From the cell containing the given text, extract its center point as [x, y] coordinate. 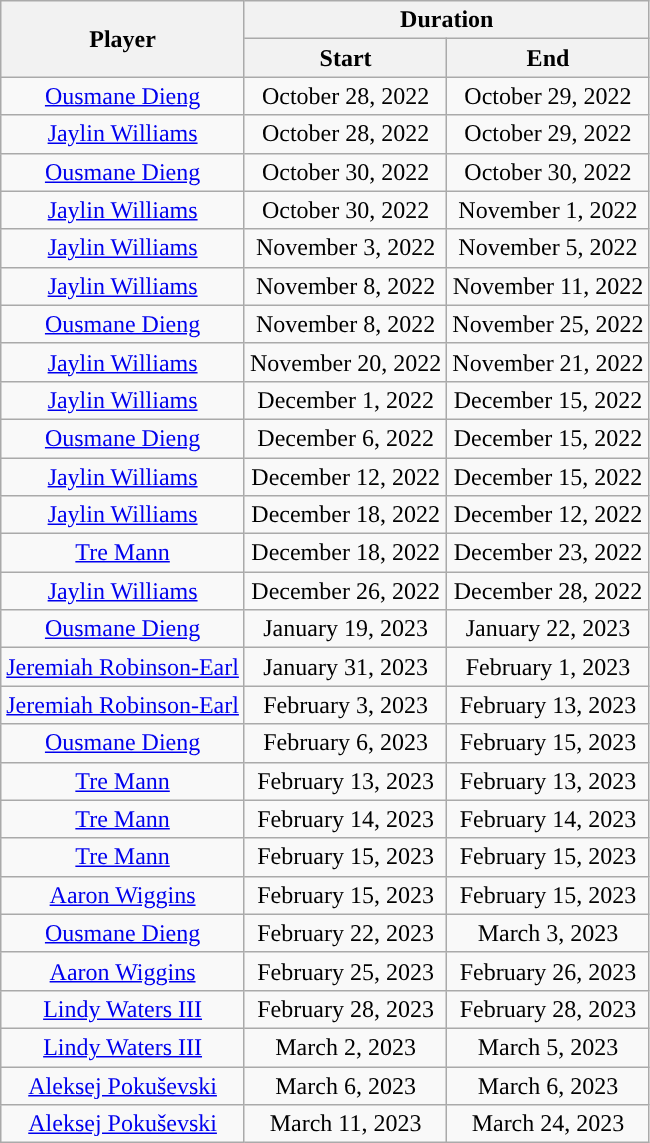
February 6, 2023 [345, 743]
January 19, 2023 [345, 629]
December 6, 2022 [345, 438]
March 3, 2023 [548, 933]
March 11, 2023 [345, 1124]
December 26, 2022 [345, 591]
November 5, 2022 [548, 248]
March 5, 2023 [548, 1047]
Player [123, 39]
January 22, 2023 [548, 629]
January 31, 2023 [345, 667]
February 26, 2023 [548, 971]
November 11, 2022 [548, 286]
February 25, 2023 [345, 971]
December 23, 2022 [548, 553]
February 1, 2023 [548, 667]
November 20, 2022 [345, 362]
Duration [446, 20]
February 3, 2023 [345, 705]
Start [345, 58]
November 21, 2022 [548, 362]
March 2, 2023 [345, 1047]
February 22, 2023 [345, 933]
November 3, 2022 [345, 248]
November 25, 2022 [548, 324]
March 24, 2023 [548, 1124]
November 1, 2022 [548, 210]
End [548, 58]
December 28, 2022 [548, 591]
December 1, 2022 [345, 400]
